Identify which cell holds the provided text, then report its [X, Y] central coordinate. 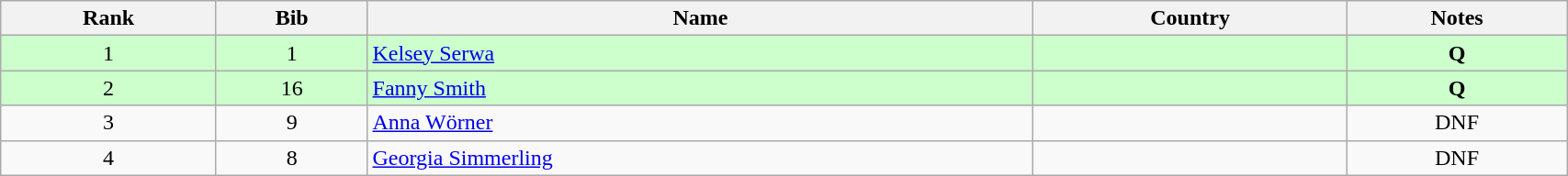
16 [292, 88]
Name [700, 18]
9 [292, 123]
Fanny Smith [700, 88]
3 [108, 123]
4 [108, 158]
Notes [1457, 18]
Anna Wörner [700, 123]
Bib [292, 18]
Rank [108, 18]
Country [1190, 18]
8 [292, 158]
2 [108, 88]
Kelsey Serwa [700, 53]
Georgia Simmerling [700, 158]
